Detect which cell encompasses the target text, then output its [x, y] center coordinate. 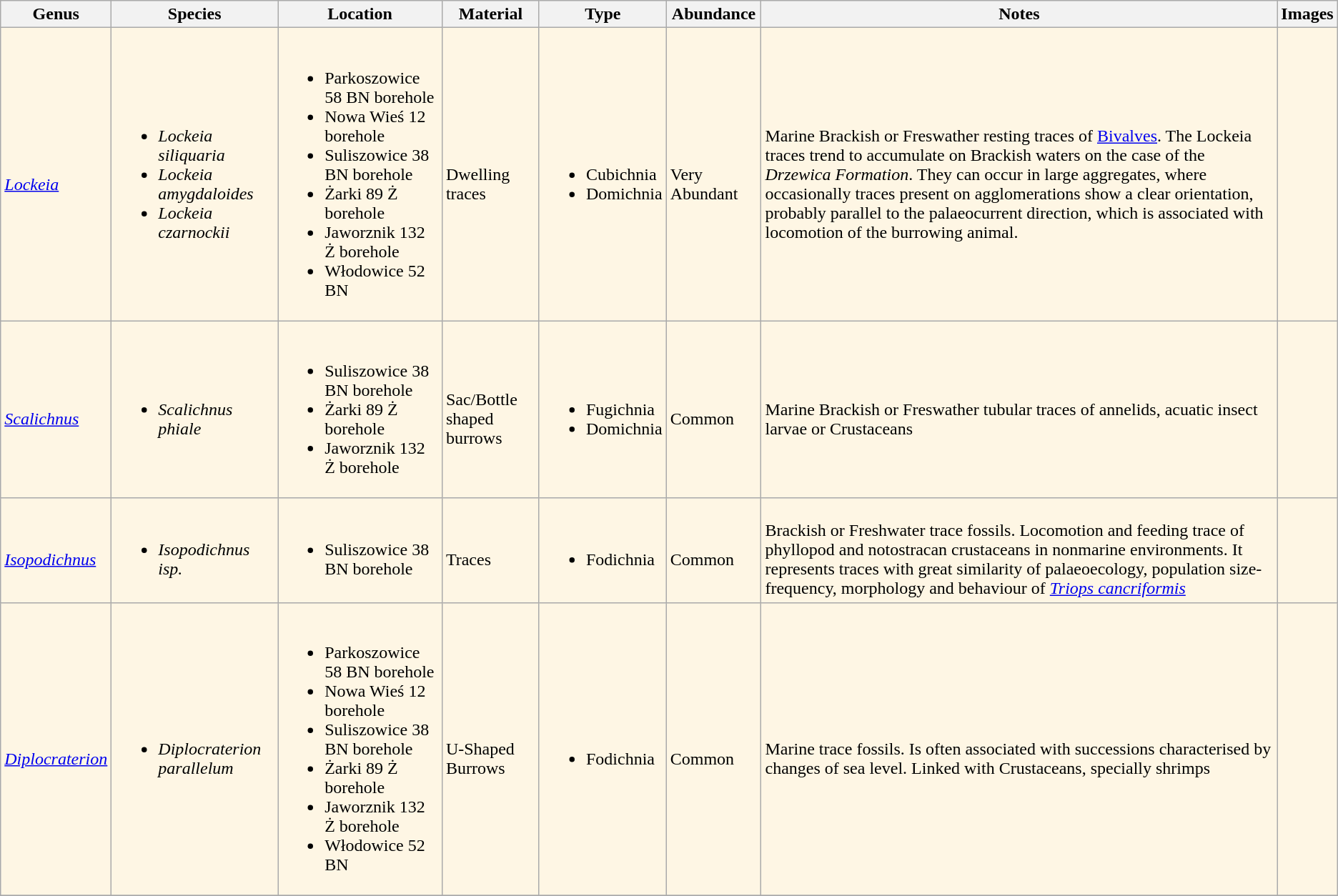
FugichniaDomichnia [603, 409]
Genus [56, 14]
Scalichnus [56, 409]
Isopodichnus isp. [194, 550]
Lockeia [56, 174]
Diplocraterion [56, 749]
Material [490, 14]
Diplocraterion parallelum [194, 749]
Scalichnus phiale [194, 409]
CubichniaDomichnia [603, 174]
Suliszowice 38 BN borehole [360, 550]
Species [194, 14]
Marine Brackish or Freswather tubular traces of annelids, acuatic insect larvae or Crustaceans [1019, 409]
Location [360, 14]
Marine trace fossils. Is often associated with successions characterised by changes of sea level. Linked with Crustaceans, specially shrimps [1019, 749]
Suliszowice 38 BN boreholeŻarki 89 Ż boreholeJaworznik 132 Ż borehole [360, 409]
Isopodichnus [56, 550]
Notes [1019, 14]
Sac/Bottle shaped burrows [490, 409]
U-Shaped Burrows [490, 749]
Very Abundant [713, 174]
Lockeia siliquariaLockeia amygdaloidesLockeia czarnockii [194, 174]
Traces [490, 550]
Abundance [713, 14]
Type [603, 14]
Images [1307, 14]
Dwelling traces [490, 174]
